Find where the given text appears and provide that cell's center as [X, Y] coordinate. 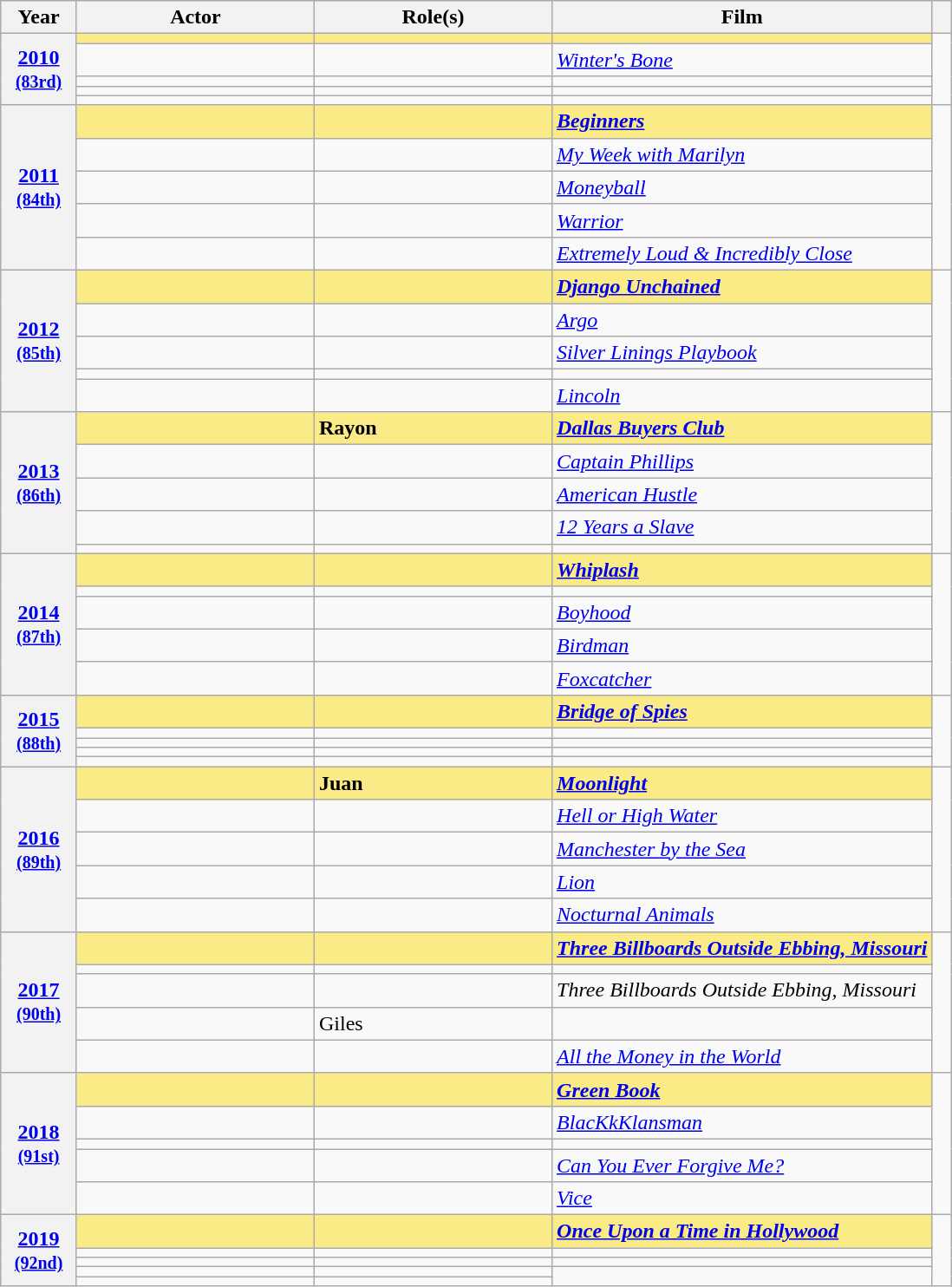
2012 (85th) [39, 340]
Hell or High Water [742, 816]
Moonlight [742, 783]
Foxcatcher [742, 678]
2014 (87th) [39, 624]
Lion [742, 882]
Vice [742, 1199]
Can You Ever Forgive Me? [742, 1165]
Actor [195, 17]
American Hustle [742, 494]
Captain Phillips [742, 461]
Once Upon a Time in Hollywood [742, 1231]
Dallas Buyers Club [742, 428]
Bridge of Spies [742, 711]
Boyhood [742, 612]
Year [39, 17]
Green Book [742, 1089]
Film [742, 17]
Giles [433, 1023]
2016 (89th) [39, 849]
2011 (84th) [39, 187]
Silver Linings Playbook [742, 353]
2010 (83rd) [39, 69]
Django Unchained [742, 286]
Manchester by the Sea [742, 849]
Nocturnal Animals [742, 915]
Birdman [742, 645]
Winter's Bone [742, 60]
2019 (92nd) [39, 1251]
Extremely Loud & Incredibly Close [742, 253]
2018 (91st) [39, 1143]
Beginners [742, 121]
Juan [433, 783]
Role(s) [433, 17]
2017 (90th) [39, 1003]
All the Money in the World [742, 1056]
Whiplash [742, 570]
2013 (86th) [39, 482]
My Week with Marilyn [742, 154]
BlacKkKlansman [742, 1122]
2015 (88th) [39, 730]
12 Years a Slave [742, 527]
Rayon [433, 428]
Lincoln [742, 395]
Warrior [742, 220]
Moneyball [742, 187]
Argo [742, 320]
